Scan for the cell matching the given text and deliver its (X, Y) coordinate at center. 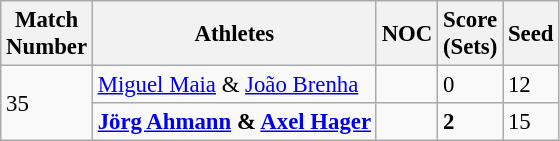
2 (470, 122)
15 (531, 122)
Miguel Maia & João Brenha (234, 85)
Seed (531, 34)
Athletes (234, 34)
35 (47, 104)
0 (470, 85)
Score (Sets) (470, 34)
NOC (406, 34)
12 (531, 85)
Jörg Ahmann & Axel Hager (234, 122)
Match Number (47, 34)
